Capture the cell that displays the provided text and extract its [x, y] central coordinate. 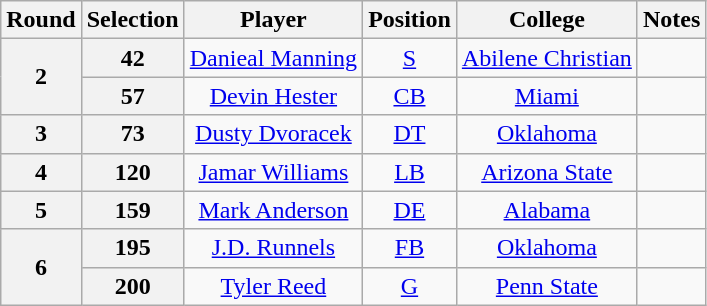
Arizona State [546, 172]
195 [132, 248]
Dusty Dvoracek [273, 134]
Round [41, 20]
Selection [132, 20]
4 [41, 172]
Notes [671, 20]
Abilene Christian [546, 58]
3 [41, 134]
6 [41, 267]
FB [410, 248]
42 [132, 58]
G [410, 286]
Alabama [546, 210]
120 [132, 172]
Devin Hester [273, 96]
Miami [546, 96]
Danieal Manning [273, 58]
Player [273, 20]
DE [410, 210]
Jamar Williams [273, 172]
J.D. Runnels [273, 248]
57 [132, 96]
College [546, 20]
200 [132, 286]
5 [41, 210]
2 [41, 77]
CB [410, 96]
Tyler Reed [273, 286]
73 [132, 134]
DT [410, 134]
Mark Anderson [273, 210]
Penn State [546, 286]
LB [410, 172]
S [410, 58]
Position [410, 20]
159 [132, 210]
